Find where the given text appears and provide that cell's center as (X, Y) coordinate. 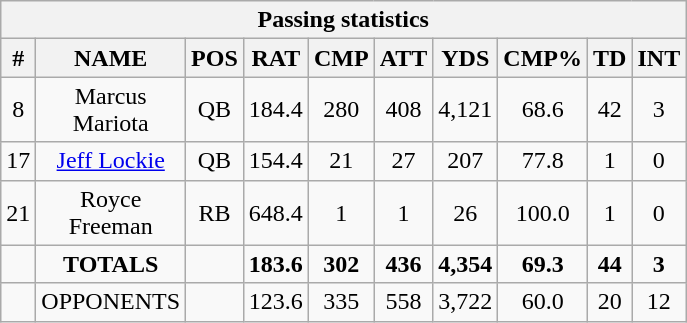
69.3 (543, 264)
27 (404, 161)
648.4 (276, 212)
68.6 (543, 110)
183.6 (276, 264)
280 (341, 110)
Royce Freeman (111, 212)
INT (659, 58)
POS (215, 58)
100.0 (543, 212)
4,354 (466, 264)
42 (610, 110)
4,121 (466, 110)
20 (610, 302)
12 (659, 302)
Passing statistics (344, 20)
184.4 (276, 110)
ATT (404, 58)
8 (18, 110)
OPPONENTS (111, 302)
436 (404, 264)
123.6 (276, 302)
Marcus Mariota (111, 110)
RAT (276, 58)
NAME (111, 58)
3,722 (466, 302)
TD (610, 58)
44 (610, 264)
302 (341, 264)
CMP% (543, 58)
60.0 (543, 302)
207 (466, 161)
558 (404, 302)
YDS (466, 58)
77.8 (543, 161)
154.4 (276, 161)
26 (466, 212)
17 (18, 161)
335 (341, 302)
# (18, 58)
RB (215, 212)
CMP (341, 58)
Jeff Lockie (111, 161)
TOTALS (111, 264)
408 (404, 110)
